Identify which cell holds the provided text, then report its [X, Y] central coordinate. 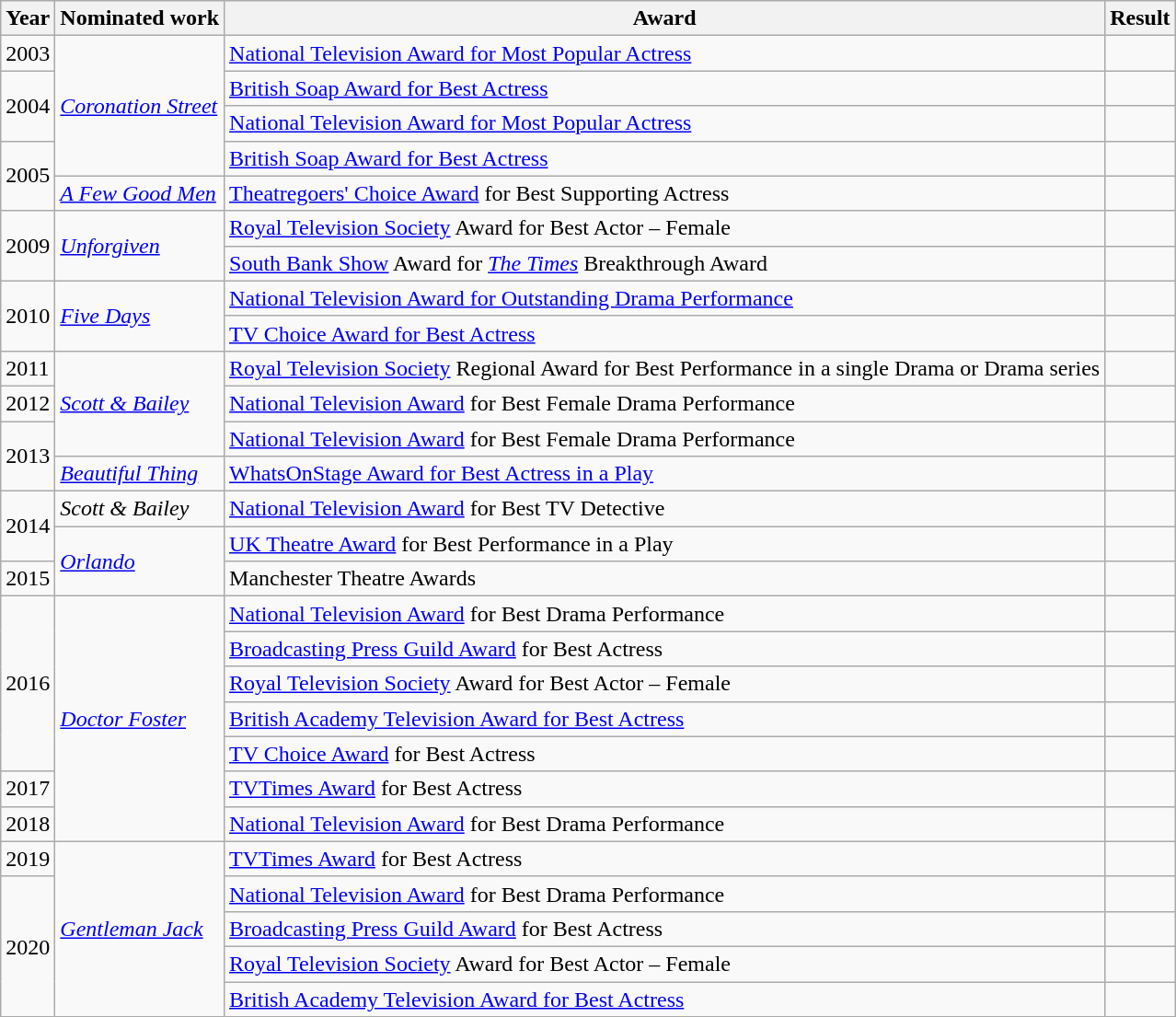
Orlando [140, 561]
2014 [28, 526]
2004 [28, 106]
Theatregoers' Choice Award for Best Supporting Actress [664, 193]
2018 [28, 824]
Royal Television Society Regional Award for Best Performance in a single Drama or Drama series [664, 368]
Five Days [140, 316]
2012 [28, 403]
2005 [28, 176]
2011 [28, 368]
UK Theatre Award for Best Performance in a Play [664, 544]
South Bank Show Award for The Times Breakthrough Award [664, 263]
Nominated work [140, 18]
Award [664, 18]
2016 [28, 684]
Result [1140, 18]
National Television Award for Outstanding Drama Performance [664, 298]
2019 [28, 859]
WhatsOnStage Award for Best Actress in a Play [664, 474]
2020 [28, 946]
Doctor Foster [140, 719]
National Television Award for Best TV Detective [664, 509]
2015 [28, 579]
2013 [28, 456]
2009 [28, 246]
A Few Good Men [140, 193]
Year [28, 18]
Gentleman Jack [140, 929]
2003 [28, 53]
Unforgiven [140, 246]
Coronation Street [140, 106]
2010 [28, 316]
Manchester Theatre Awards [664, 579]
2017 [28, 789]
Beautiful Thing [140, 474]
